Pinpoint the cell where the given text exists, returning its (X, Y) midpoint coordinate. 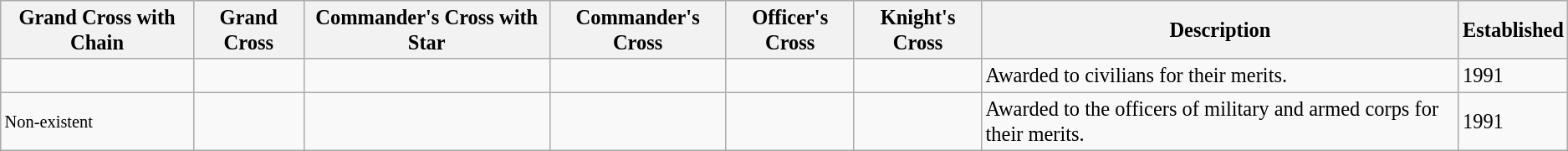
Grand Cross (248, 29)
Commander's Cross (637, 29)
Awarded to civilians for their merits. (1220, 75)
Description (1220, 29)
Non-existent (97, 122)
Officer's Cross (790, 29)
Knight's Cross (917, 29)
Established (1514, 29)
Awarded to the officers of military and armed corps for their merits. (1220, 122)
Grand Cross with Chain (97, 29)
Commander's Cross with Star (426, 29)
